Identify which cell holds the provided text, then report its [x, y] central coordinate. 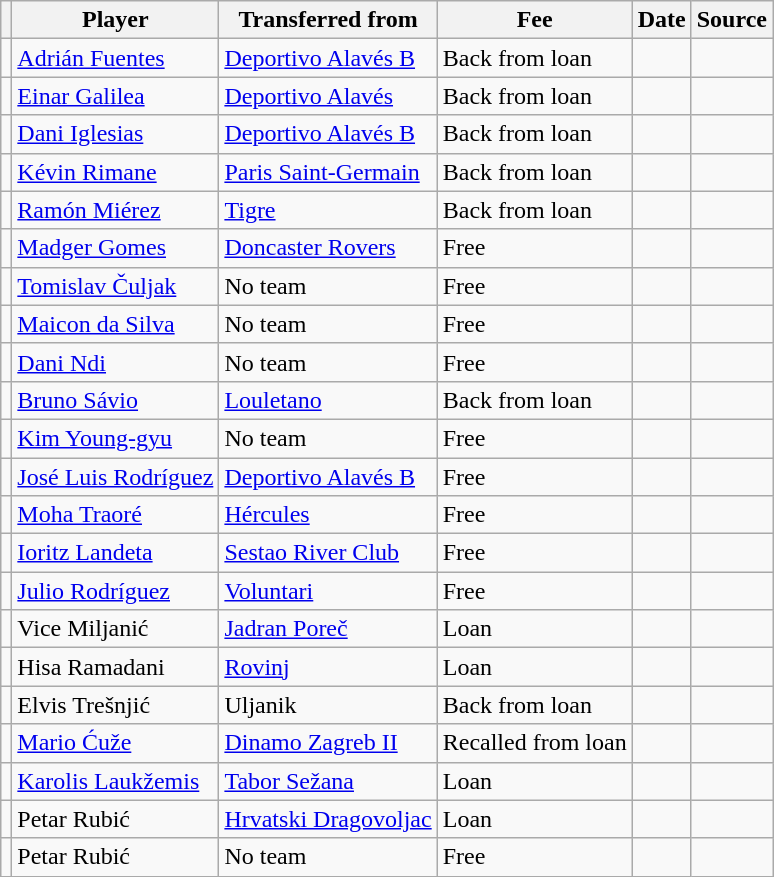
Dani Ndi [116, 362]
Paris Saint-Germain [328, 172]
Uljanik [328, 705]
Fee [534, 20]
Hrvatski Dragovoljac [328, 819]
Tomislav Čuljak [116, 286]
Dinamo Zagreb II [328, 743]
Louletano [328, 400]
Voluntari [328, 591]
Ioritz Landeta [116, 553]
Adrián Fuentes [116, 58]
Vice Miljanić [116, 629]
Tabor Sežana [328, 781]
José Luis Rodríguez [116, 477]
Kévin Rimane [116, 172]
Julio Rodríguez [116, 591]
Doncaster Rovers [328, 248]
Player [116, 20]
Ramón Miérez [116, 210]
Tigre [328, 210]
Sestao River Club [328, 553]
Bruno Sávio [116, 400]
Source [732, 20]
Jadran Poreč [328, 629]
Einar Galilea [116, 96]
Rovinj [328, 667]
Moha Traoré [116, 515]
Deportivo Alavés [328, 96]
Date [662, 20]
Madger Gomes [116, 248]
Elvis Trešnjić [116, 705]
Transferred from [328, 20]
Recalled from loan [534, 743]
Karolis Laukžemis [116, 781]
Hisa Ramadani [116, 667]
Maicon da Silva [116, 324]
Mario Ćuže [116, 743]
Dani Iglesias [116, 134]
Hércules [328, 515]
Kim Young-gyu [116, 438]
